Capture the cell that displays the provided text and extract its (x, y) central coordinate. 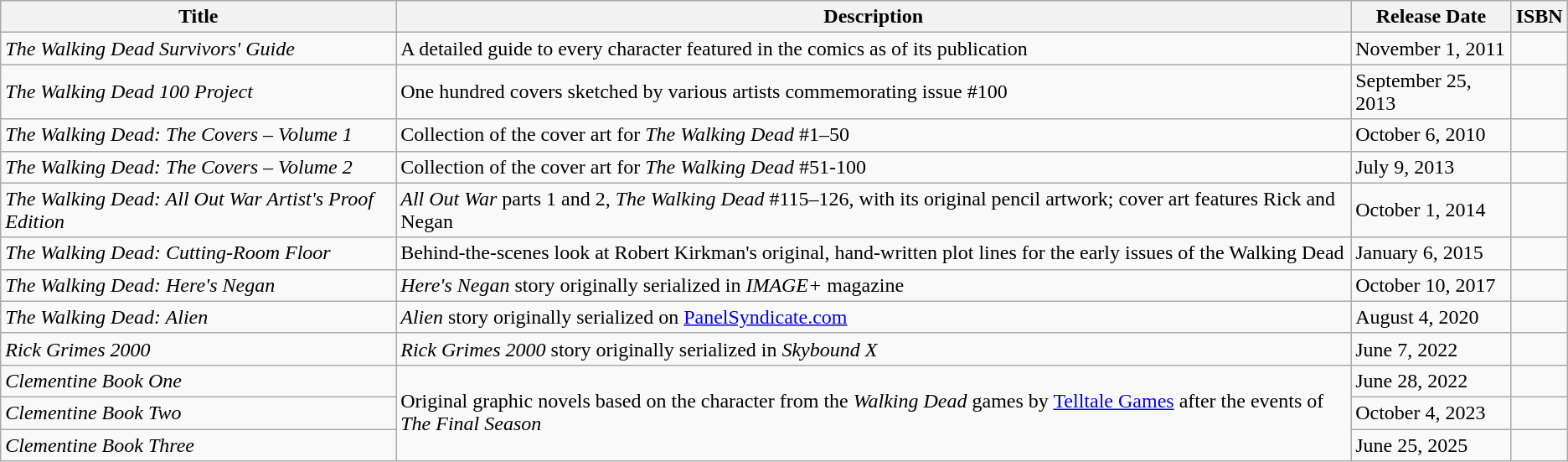
The Walking Dead: The Covers – Volume 1 (199, 135)
All Out War parts 1 and 2, The Walking Dead #115–126, with its original pencil artwork; cover art features Rick and Negan (874, 210)
Rick Grimes 2000 (199, 349)
Collection of the cover art for The Walking Dead #1–50 (874, 135)
October 1, 2014 (1431, 210)
The Walking Dead: Alien (199, 317)
July 9, 2013 (1431, 167)
Rick Grimes 2000 story originally serialized in Skybound X (874, 349)
The Walking Dead: The Covers – Volume 2 (199, 167)
June 25, 2025 (1431, 445)
A detailed guide to every character featured in the comics as of its publication (874, 49)
October 4, 2023 (1431, 413)
Alien story originally serialized on PanelSyndicate.com (874, 317)
October 10, 2017 (1431, 285)
Behind-the-scenes look at Robert Kirkman's original, hand-written plot lines for the early issues of the Walking Dead (874, 253)
The Walking Dead Survivors' Guide (199, 49)
Collection of the cover art for The Walking Dead #51-100 (874, 167)
The Walking Dead: Cutting-Room Floor (199, 253)
Title (199, 17)
The Walking Dead 100 Project (199, 92)
Clementine Book Three (199, 445)
October 6, 2010 (1431, 135)
September 25, 2013 (1431, 92)
ISBN (1540, 17)
August 4, 2020 (1431, 317)
Clementine Book One (199, 381)
June 7, 2022 (1431, 349)
November 1, 2011 (1431, 49)
The Walking Dead: Here's Negan (199, 285)
January 6, 2015 (1431, 253)
Here's Negan story originally serialized in IMAGE+ magazine (874, 285)
Description (874, 17)
One hundred covers sketched by various artists commemorating issue #100 (874, 92)
Release Date (1431, 17)
The Walking Dead: All Out War Artist's Proof Edition (199, 210)
June 28, 2022 (1431, 381)
Original graphic novels based on the character from the Walking Dead games by Telltale Games after the events of The Final Season (874, 413)
Clementine Book Two (199, 413)
